Provide the [X, Y] coordinate of the cell's center where the given text is located.  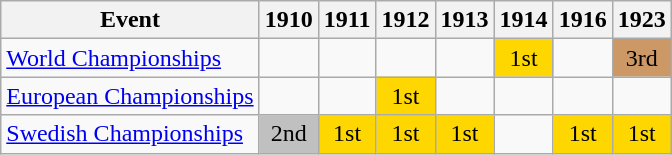
1911 [347, 20]
2nd [288, 134]
World Championships [130, 58]
1912 [406, 20]
1910 [288, 20]
1923 [642, 20]
1916 [582, 20]
Event [130, 20]
European Championships [130, 96]
Swedish Championships [130, 134]
1913 [464, 20]
1914 [524, 20]
3rd [642, 58]
